Capture the cell that displays the provided text and extract its (x, y) central coordinate. 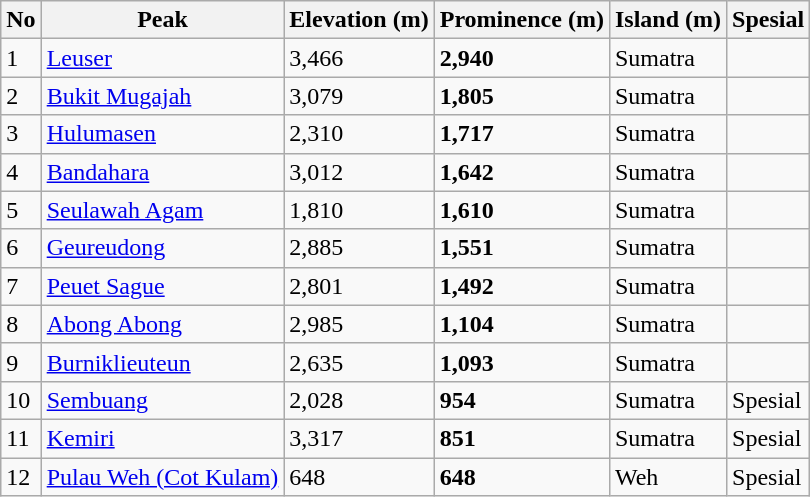
2 (21, 96)
11 (21, 438)
8 (21, 324)
5 (21, 210)
2,801 (359, 286)
Pulau Weh (Cot Kulam) (162, 477)
6 (21, 248)
7 (21, 286)
954 (522, 400)
Weh (668, 477)
851 (522, 438)
Elevation (m) (359, 20)
Abong Abong (162, 324)
Peak (162, 20)
Leuser (162, 58)
1,104 (522, 324)
1,810 (359, 210)
Seulawah Agam (162, 210)
2,635 (359, 362)
Hulumasen (162, 134)
Island (m) (668, 20)
2,885 (359, 248)
Sembuang (162, 400)
1,642 (522, 172)
1,551 (522, 248)
1,492 (522, 286)
4 (21, 172)
Prominence (m) (522, 20)
2,940 (522, 58)
2,028 (359, 400)
2,985 (359, 324)
3,079 (359, 96)
Kemiri (162, 438)
Bandahara (162, 172)
1,610 (522, 210)
Burniklieuteun (162, 362)
12 (21, 477)
1 (21, 58)
1,717 (522, 134)
10 (21, 400)
3,012 (359, 172)
3 (21, 134)
No (21, 20)
3,466 (359, 58)
9 (21, 362)
Peuet Sague (162, 286)
Geureudong (162, 248)
Bukit Mugajah (162, 96)
1,093 (522, 362)
3,317 (359, 438)
1,805 (522, 96)
2,310 (359, 134)
